Provide the (x, y) coordinate of the cell's center where the given text is located.  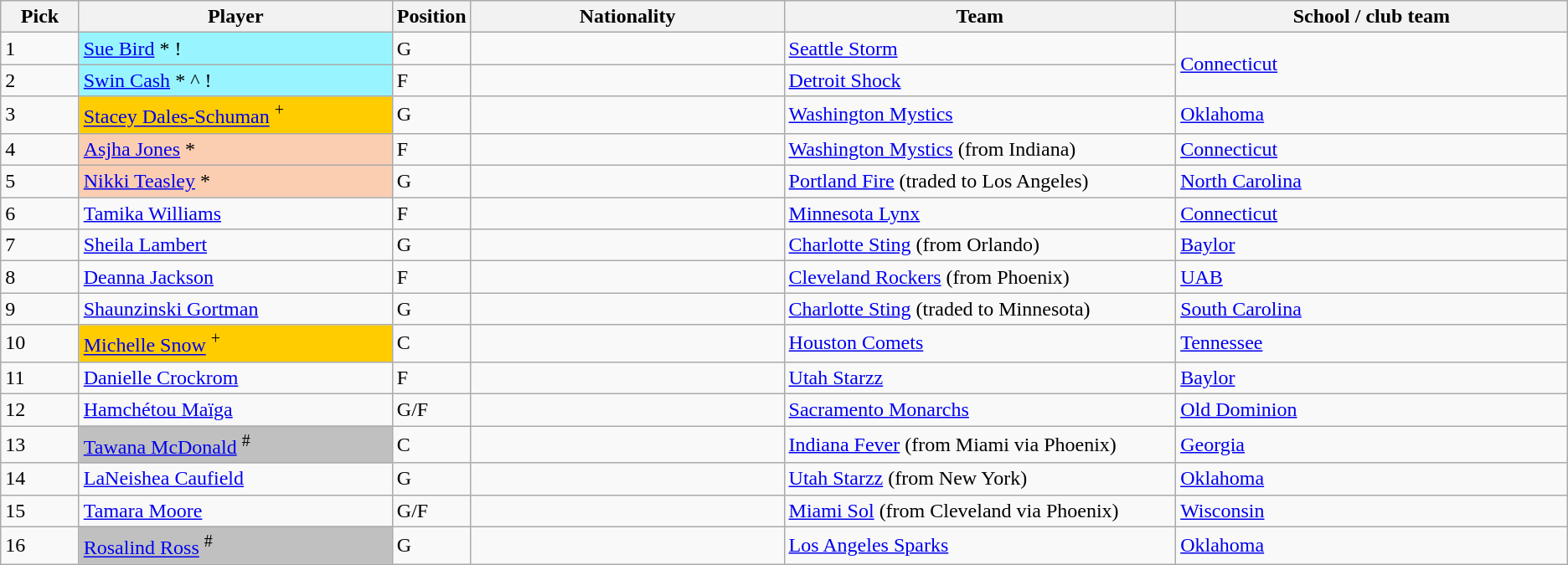
12 (40, 409)
Nationality (627, 17)
5 (40, 182)
Swin Cash * ^ ! (235, 80)
Tamara Moore (235, 511)
Sacramento Monarchs (980, 409)
UAB (1372, 277)
Minnesota Lynx (980, 213)
Position (431, 17)
Danielle Crockrom (235, 378)
Sheila Lambert (235, 245)
Charlotte Sting (traded to Minnesota) (980, 309)
Tamika Williams (235, 213)
Team (980, 17)
7 (40, 245)
3 (40, 116)
Cleveland Rockers (from Phoenix) (980, 277)
16 (40, 546)
9 (40, 309)
Stacey Dales-Schuman + (235, 116)
North Carolina (1372, 182)
Washington Mystics (from Indiana) (980, 149)
Nikki Teasley * (235, 182)
Old Dominion (1372, 409)
1 (40, 49)
Tawana McDonald # (235, 445)
Indiana Fever (from Miami via Phoenix) (980, 445)
6 (40, 213)
Los Angeles Sparks (980, 546)
South Carolina (1372, 309)
Michelle Snow + (235, 343)
Wisconsin (1372, 511)
School / club team (1372, 17)
10 (40, 343)
Houston Comets (980, 343)
Shaunzinski Gortman (235, 309)
Pick (40, 17)
4 (40, 149)
15 (40, 511)
Seattle Storm (980, 49)
Player (235, 17)
Asjha Jones * (235, 149)
Utah Starzz (from New York) (980, 479)
Sue Bird * ! (235, 49)
2 (40, 80)
Tennessee (1372, 343)
Detroit Shock (980, 80)
Utah Starzz (980, 378)
Washington Mystics (980, 116)
14 (40, 479)
Hamchétou Maïga (235, 409)
13 (40, 445)
Miami Sol (from Cleveland via Phoenix) (980, 511)
Georgia (1372, 445)
Deanna Jackson (235, 277)
LaNeishea Caufield (235, 479)
11 (40, 378)
Rosalind Ross # (235, 546)
Portland Fire (traded to Los Angeles) (980, 182)
Charlotte Sting (from Orlando) (980, 245)
8 (40, 277)
